Provide the [X, Y] coordinate of the cell's center where the given text is located.  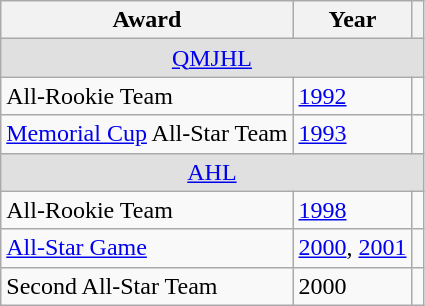
Award [147, 20]
1992 [352, 96]
1993 [352, 134]
2000 [352, 286]
Memorial Cup All-Star Team [147, 134]
QMJHL [212, 58]
Second All-Star Team [147, 286]
1998 [352, 210]
Year [352, 20]
All-Star Game [147, 248]
2000, 2001 [352, 248]
AHL [212, 172]
